Determine the (x, y) coordinate at the center of the cell enclosing the given text.  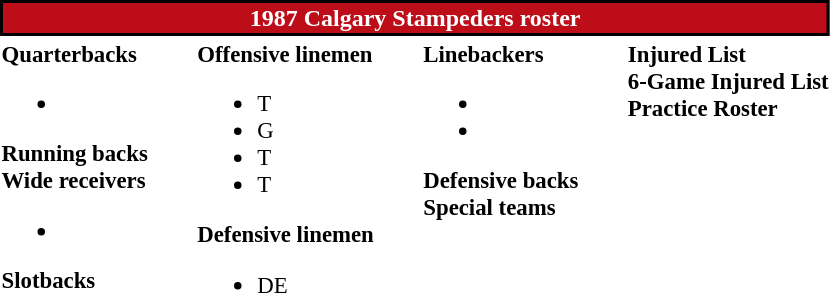
1987 Calgary Stampeders roster (415, 18)
